Find where the given text appears and provide that cell's center as (x, y) coordinate. 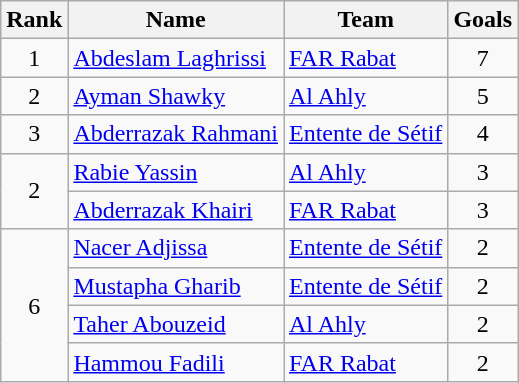
Abdeslam Laghrissi (176, 58)
Abderrazak Khairi (176, 210)
4 (483, 134)
Ayman Shawky (176, 96)
Nacer Adjissa (176, 248)
Taher Abouzeid (176, 324)
7 (483, 58)
Team (366, 20)
5 (483, 96)
1 (34, 58)
Name (176, 20)
Rank (34, 20)
Abderrazak Rahmani (176, 134)
6 (34, 305)
Mustapha Gharib (176, 286)
Goals (483, 20)
Rabie Yassin (176, 172)
Hammou Fadili (176, 362)
